Pinpoint the cell where the given text exists, returning its [x, y] midpoint coordinate. 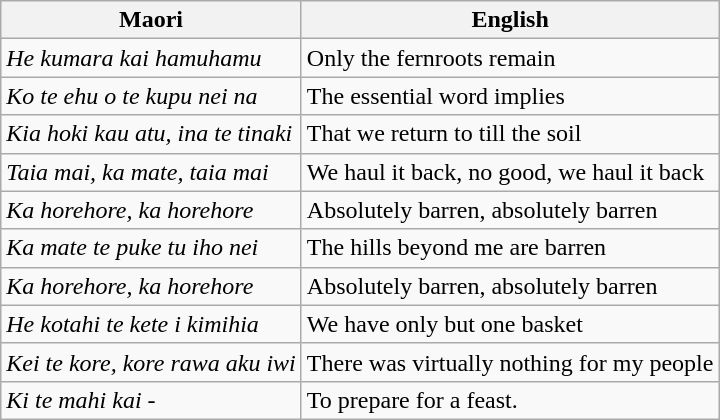
That we return to till the soil [510, 134]
The essential word implies [510, 96]
There was virtually nothing for my people [510, 362]
He kotahi te kete i kimihia [152, 324]
Kei te kore, kore rawa aku iwi [152, 362]
The hills beyond me are barren [510, 248]
English [510, 20]
Taia mai, ka mate, taia mai [152, 172]
We have only but one basket [510, 324]
He kumara kai hamuhamu [152, 58]
To prepare for a feast. [510, 400]
We haul it back, no good, we haul it back [510, 172]
Ko te ehu o te kupu nei na [152, 96]
Ka mate te puke tu iho nei [152, 248]
Kia hoki kau atu, ina te tinaki [152, 134]
Only the fernroots remain [510, 58]
Ki te mahi kai - [152, 400]
Maori [152, 20]
